For the text-containing cell, return its midpoint in (x, y) coordinate format. 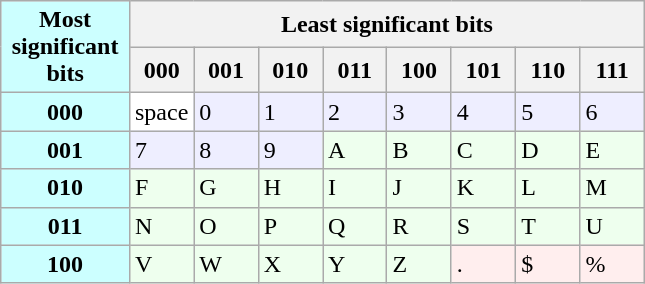
Least significant bits (386, 24)
V (161, 264)
H (290, 188)
K (483, 188)
L (548, 188)
101 (483, 70)
P (290, 226)
5 (548, 112)
0 (226, 112)
110 (548, 70)
% (612, 264)
I (355, 188)
R (419, 226)
U (612, 226)
A (355, 150)
space (161, 112)
G (226, 188)
6 (612, 112)
X (290, 264)
9 (290, 150)
T (548, 226)
J (419, 188)
7 (161, 150)
8 (226, 150)
$ (548, 264)
B (419, 150)
N (161, 226)
E (612, 150)
111 (612, 70)
F (161, 188)
Mostsignificantbits (66, 47)
D (548, 150)
2 (355, 112)
1 (290, 112)
3 (419, 112)
C (483, 150)
. (483, 264)
O (226, 226)
Y (355, 264)
Q (355, 226)
4 (483, 112)
W (226, 264)
S (483, 226)
Z (419, 264)
M (612, 188)
